From the cell containing the given text, extract its center point as [x, y] coordinate. 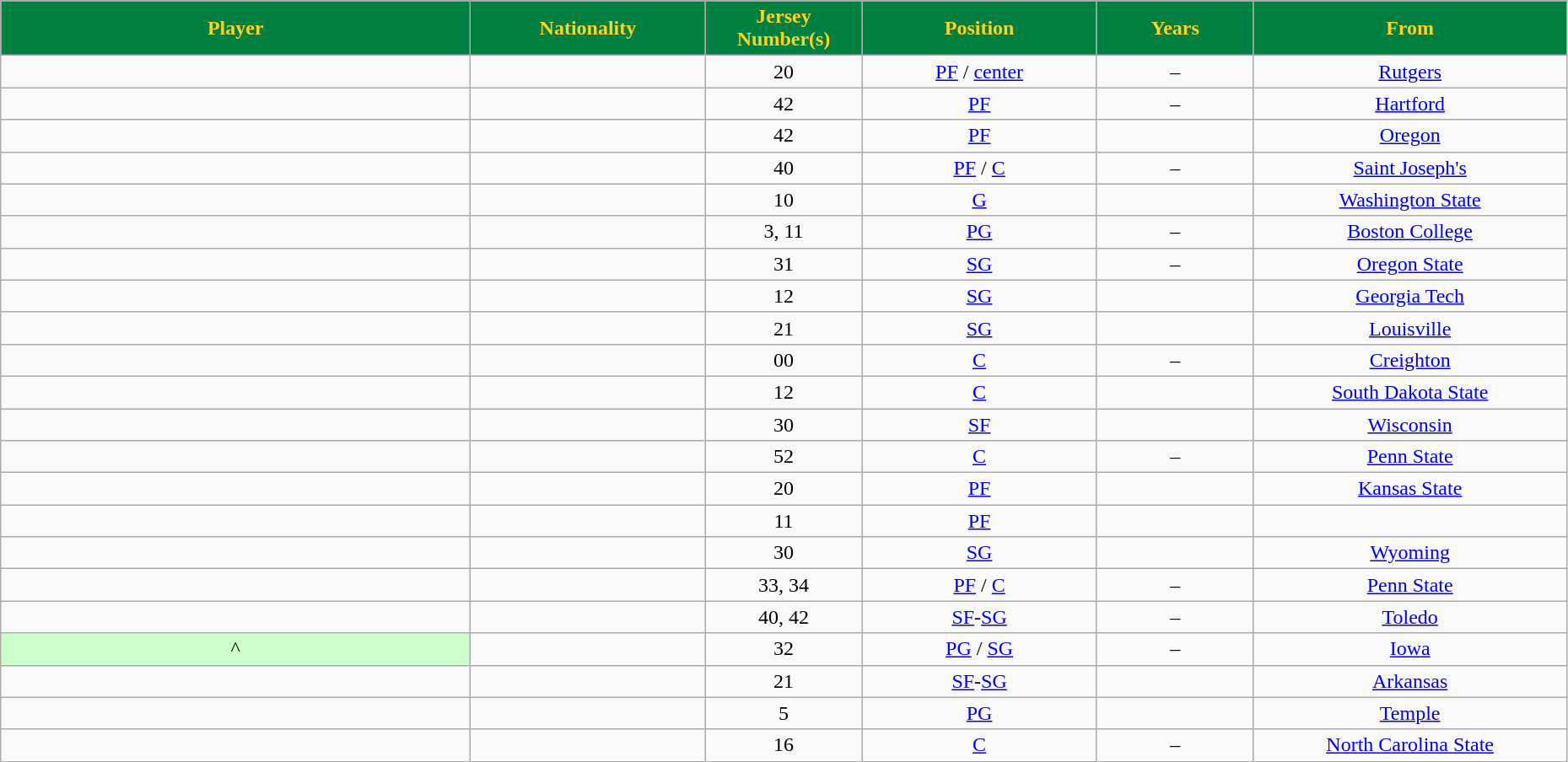
^ [236, 649]
Iowa [1410, 649]
3, 11 [784, 232]
Kansas State [1410, 489]
10 [784, 200]
33, 34 [784, 585]
PG / SG [979, 649]
Oregon [1410, 136]
Washington State [1410, 200]
11 [784, 521]
Position [979, 29]
North Carolina State [1410, 745]
Nationality [588, 29]
SF [979, 424]
Hartford [1410, 104]
5 [784, 713]
40, 42 [784, 617]
40 [784, 168]
00 [784, 360]
Louisville [1410, 328]
South Dakota State [1410, 392]
Oregon State [1410, 264]
Boston College [1410, 232]
31 [784, 264]
From [1410, 29]
Wyoming [1410, 553]
Jersey Number(s) [784, 29]
Temple [1410, 713]
52 [784, 457]
Arkansas [1410, 681]
G [979, 200]
Years [1175, 29]
16 [784, 745]
Rutgers [1410, 72]
Player [236, 29]
32 [784, 649]
Saint Joseph's [1410, 168]
Georgia Tech [1410, 296]
Wisconsin [1410, 424]
Creighton [1410, 360]
PF / center [979, 72]
Toledo [1410, 617]
